Provide the (x, y) coordinate of the cell's center where the given text is located.  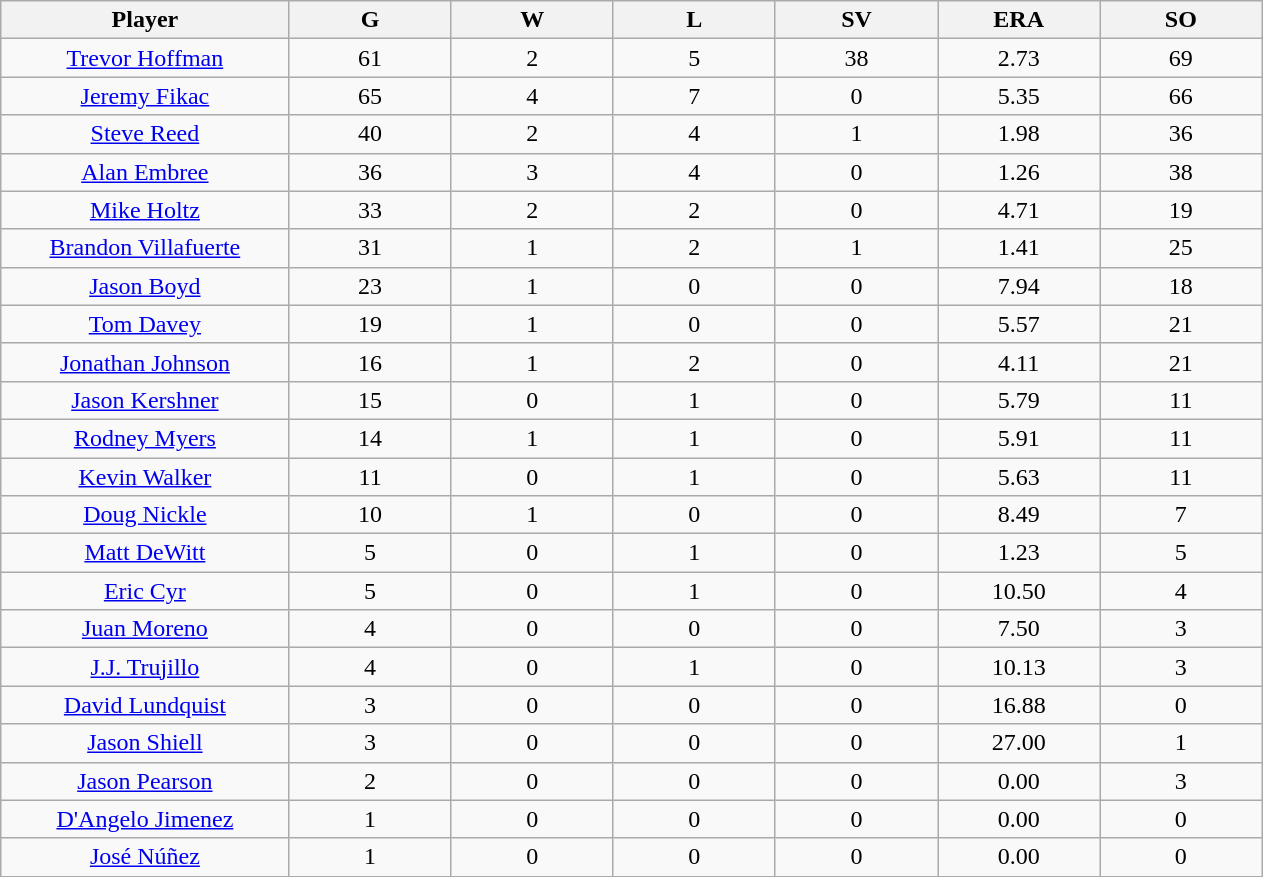
31 (370, 248)
5.57 (1019, 324)
61 (370, 58)
Rodney Myers (145, 438)
4.71 (1019, 210)
65 (370, 96)
10.13 (1019, 667)
Brandon Villafuerte (145, 248)
16 (370, 362)
7.50 (1019, 629)
SO (1181, 20)
5.35 (1019, 96)
Jason Kershner (145, 400)
Juan Moreno (145, 629)
40 (370, 134)
Jonathan Johnson (145, 362)
4.11 (1019, 362)
5.91 (1019, 438)
16.88 (1019, 705)
10 (370, 515)
Eric Cyr (145, 591)
Jason Boyd (145, 286)
1.26 (1019, 172)
25 (1181, 248)
10.50 (1019, 591)
Jeremy Fikac (145, 96)
W (532, 20)
Mike Holtz (145, 210)
Jason Shiell (145, 743)
David Lundquist (145, 705)
23 (370, 286)
15 (370, 400)
69 (1181, 58)
1.23 (1019, 553)
Trevor Hoffman (145, 58)
Matt DeWitt (145, 553)
Tom Davey (145, 324)
27.00 (1019, 743)
5.79 (1019, 400)
7.94 (1019, 286)
Kevin Walker (145, 477)
66 (1181, 96)
Doug Nickle (145, 515)
G (370, 20)
ERA (1019, 20)
Jason Pearson (145, 781)
L (694, 20)
1.41 (1019, 248)
33 (370, 210)
SV (856, 20)
Steve Reed (145, 134)
D'Angelo Jimenez (145, 819)
1.98 (1019, 134)
18 (1181, 286)
Player (145, 20)
14 (370, 438)
8.49 (1019, 515)
5.63 (1019, 477)
Alan Embree (145, 172)
2.73 (1019, 58)
José Núñez (145, 857)
J.J. Trujillo (145, 667)
